Extract the (x, y) coordinate from the center of the cell holding the provided text.  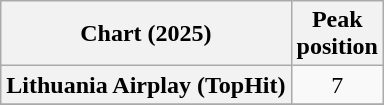
Peakposition (337, 34)
Lithuania Airplay (TopHit) (146, 85)
Chart (2025) (146, 34)
7 (337, 85)
